Pinpoint the cell where the given text exists, returning its (x, y) midpoint coordinate. 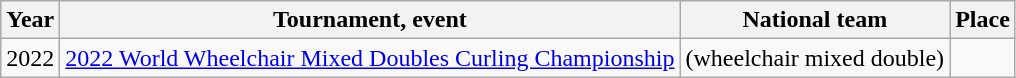
(wheelchair mixed double) (815, 58)
2022 World Wheelchair Mixed Doubles Curling Championship (370, 58)
Place (983, 20)
2022 (30, 58)
Year (30, 20)
National team (815, 20)
Tournament, event (370, 20)
